For the text-containing cell, return its midpoint in (x, y) coordinate format. 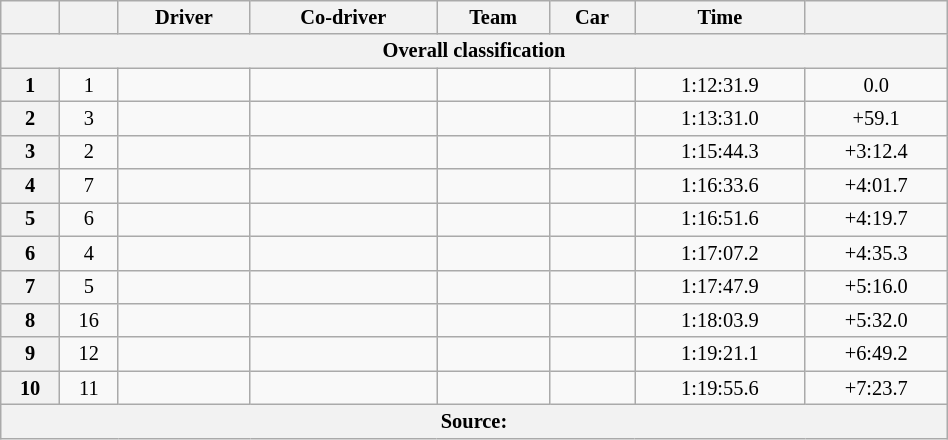
Car (592, 17)
9 (30, 354)
+6:49.2 (876, 354)
10 (30, 388)
+59.1 (876, 118)
+4:19.7 (876, 219)
11 (88, 388)
1:15:44.3 (720, 152)
1:16:51.6 (720, 219)
Overall classification (474, 51)
+4:01.7 (876, 186)
1:13:31.0 (720, 118)
1:19:55.6 (720, 388)
+7:23.7 (876, 388)
1:19:21.1 (720, 354)
8 (30, 320)
1:17:07.2 (720, 253)
16 (88, 320)
Driver (184, 17)
Team (494, 17)
1:17:47.9 (720, 287)
1:16:33.6 (720, 186)
1:12:31.9 (720, 85)
+3:12.4 (876, 152)
+4:35.3 (876, 253)
Time (720, 17)
+5:32.0 (876, 320)
Source: (474, 421)
Co-driver (344, 17)
1:18:03.9 (720, 320)
12 (88, 354)
+5:16.0 (876, 287)
0.0 (876, 85)
